Search for the cell housing the specified text and yield its (X, Y) center coordinate. 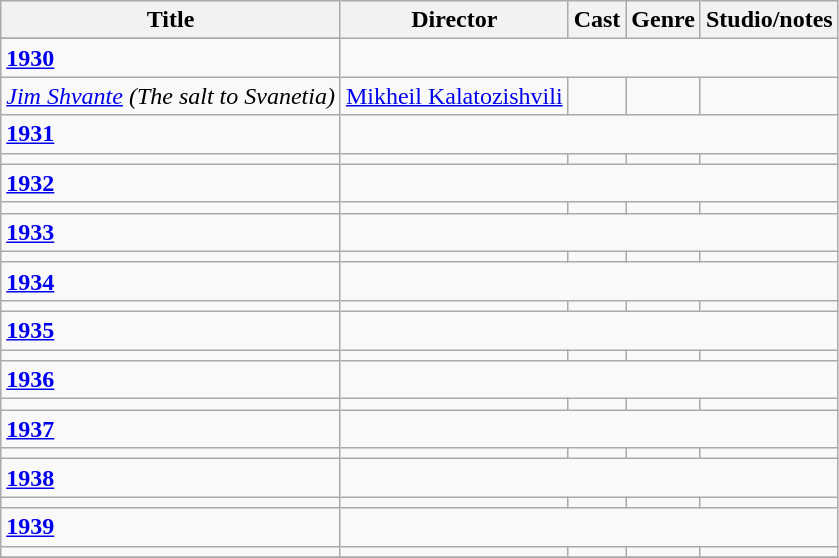
1930 (171, 58)
1933 (171, 232)
1937 (171, 429)
1934 (171, 281)
Director (454, 20)
Genre (664, 20)
1939 (171, 527)
1931 (171, 134)
Cast (597, 20)
Title (171, 20)
1932 (171, 183)
Mikheil Kalatozishvili (454, 96)
1935 (171, 330)
Jim Shvante (The salt to Svanetia) (171, 96)
Studio/notes (769, 20)
1938 (171, 478)
1936 (171, 380)
